Pinpoint the cell where the given text exists, returning its (X, Y) midpoint coordinate. 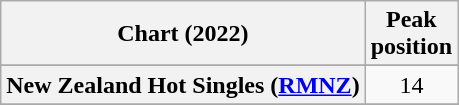
Chart (2022) (183, 34)
Peakposition (411, 34)
14 (411, 85)
New Zealand Hot Singles (RMNZ) (183, 85)
